Provide the [x, y] coordinate of the cell's center where the given text is located.  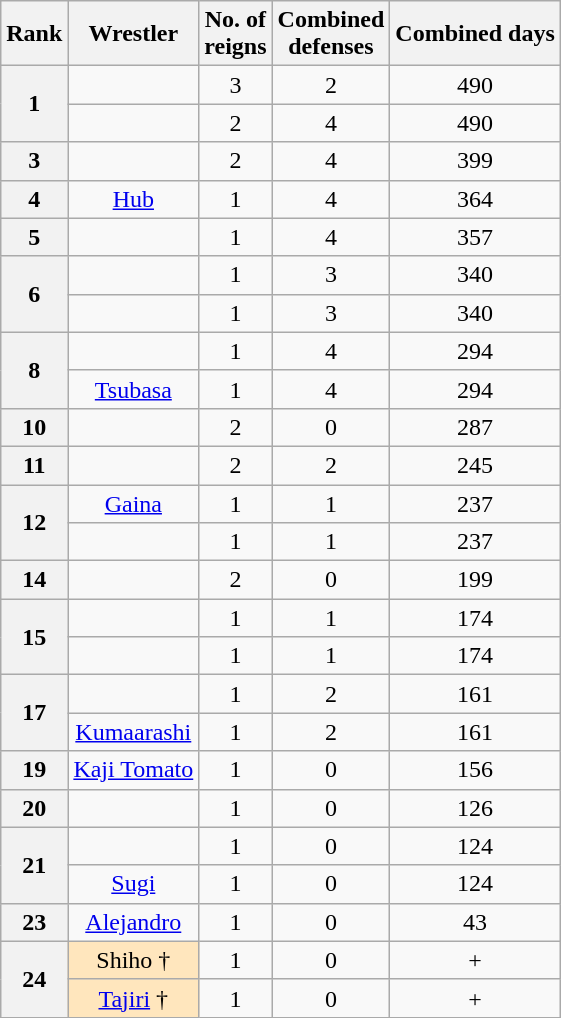
Gaina [134, 503]
Combined days [475, 34]
10 [34, 427]
21 [34, 865]
357 [475, 237]
8 [34, 370]
126 [475, 808]
14 [34, 580]
Tajiri † [134, 998]
24 [34, 979]
20 [34, 808]
Alejandro [134, 922]
Kumaarashi [134, 732]
364 [475, 199]
399 [475, 161]
19 [34, 770]
Rank [34, 34]
43 [475, 922]
Kaji Tomato [134, 770]
5 [34, 237]
287 [475, 427]
156 [475, 770]
199 [475, 580]
No. ofreigns [236, 34]
6 [34, 294]
Hub [134, 199]
Wrestler [134, 34]
Tsubasa [134, 389]
17 [34, 713]
15 [34, 637]
Combined defenses [331, 34]
11 [34, 465]
Shiho † [134, 960]
245 [475, 465]
Sugi [134, 884]
12 [34, 522]
23 [34, 922]
